For the text-containing cell, return its midpoint in (X, Y) coordinate format. 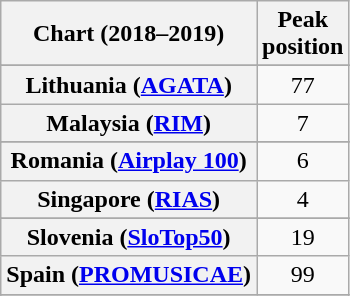
Chart (2018–2019) (129, 34)
Slovenia (SloTop50) (129, 237)
Lithuania (AGATA) (129, 85)
4 (303, 199)
Romania (Airplay 100) (129, 161)
6 (303, 161)
7 (303, 123)
Malaysia (RIM) (129, 123)
19 (303, 237)
Spain (PROMUSICAE) (129, 275)
77 (303, 85)
Peakposition (303, 34)
99 (303, 275)
Singapore (RIAS) (129, 199)
